Detect which cell encompasses the target text, then output its [x, y] center coordinate. 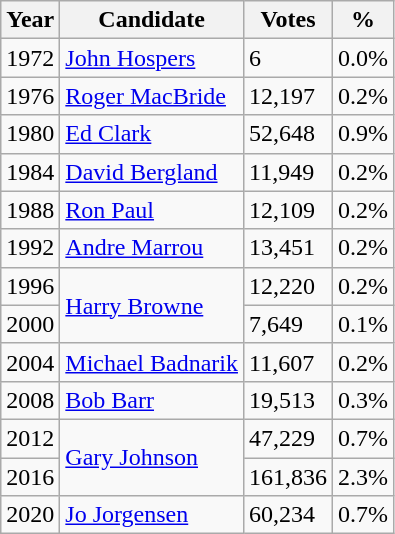
2.3% [364, 477]
19,513 [288, 400]
12,220 [288, 286]
11,949 [288, 172]
Gary Johnson [152, 457]
Roger MacBride [152, 96]
6 [288, 58]
John Hospers [152, 58]
2004 [30, 362]
Year [30, 20]
52,648 [288, 134]
2016 [30, 477]
7,649 [288, 324]
2000 [30, 324]
0.3% [364, 400]
0.0% [364, 58]
2012 [30, 438]
1996 [30, 286]
0.9% [364, 134]
0.1% [364, 324]
1972 [30, 58]
Michael Badnarik [152, 362]
12,109 [288, 210]
11,607 [288, 362]
2020 [30, 515]
1988 [30, 210]
Bob Barr [152, 400]
2008 [30, 400]
12,197 [288, 96]
1984 [30, 172]
Ed Clark [152, 134]
47,229 [288, 438]
161,836 [288, 477]
Candidate [152, 20]
Harry Browne [152, 305]
1980 [30, 134]
% [364, 20]
1976 [30, 96]
1992 [30, 248]
Jo Jorgensen [152, 515]
Votes [288, 20]
David Bergland [152, 172]
60,234 [288, 515]
Ron Paul [152, 210]
13,451 [288, 248]
Andre Marrou [152, 248]
